Determine the (x, y) coordinate at the center of the cell enclosing the given text.  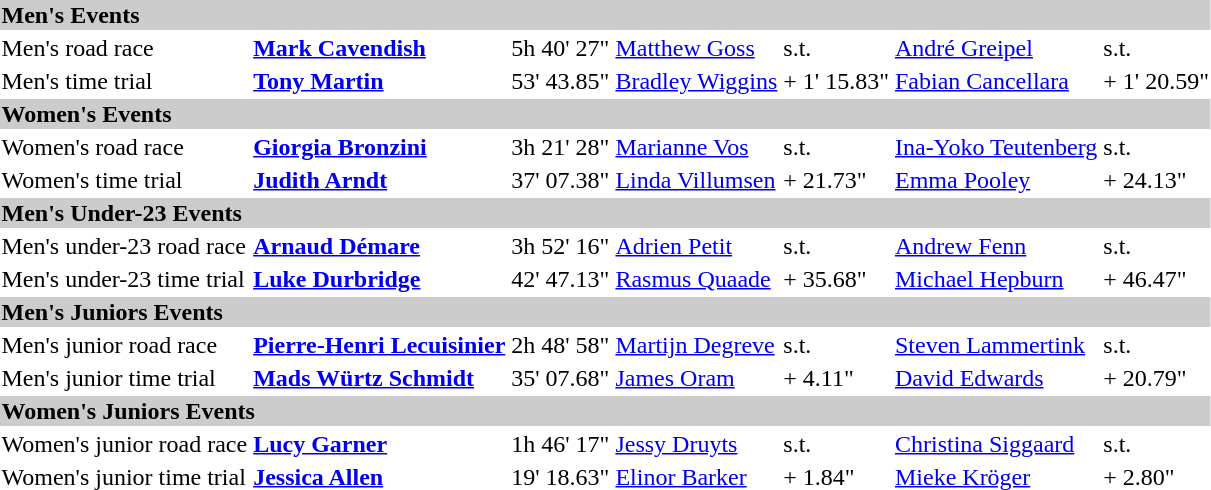
Men's road race (124, 48)
Steven Lammertink (996, 345)
Emma Pooley (996, 180)
Men's Juniors Events (605, 312)
Linda Villumsen (696, 180)
35' 07.68" (560, 378)
Jessy Druyts (696, 444)
Mark Cavendish (380, 48)
Martijn Degreve (696, 345)
Women's junior road race (124, 444)
2h 48' 58" (560, 345)
5h 40' 27" (560, 48)
Men's under-23 time trial (124, 279)
37' 07.38" (560, 180)
Matthew Goss (696, 48)
Judith Arndt (380, 180)
3h 52' 16" (560, 246)
André Greipel (996, 48)
Giorgia Bronzini (380, 147)
Marianne Vos (696, 147)
Rasmus Quaade (696, 279)
Men's Events (605, 15)
Michael Hepburn (996, 279)
Tony Martin (380, 81)
53' 43.85" (560, 81)
Christina Siggaard (996, 444)
42' 47.13" (560, 279)
+ 46.47" (1156, 279)
Ina-Yoko Teutenberg (996, 147)
Pierre-Henri Lecuisinier (380, 345)
Luke Durbridge (380, 279)
Mads Würtz Schmidt (380, 378)
Lucy Garner (380, 444)
+ 24.13" (1156, 180)
Men's junior road race (124, 345)
Men's under-23 road race (124, 246)
+ 21.73" (836, 180)
3h 21' 28" (560, 147)
Women's time trial (124, 180)
+ 20.79" (1156, 378)
Adrien Petit (696, 246)
Women's Juniors Events (605, 411)
Bradley Wiggins (696, 81)
Women's Events (605, 114)
+ 4.11" (836, 378)
Arnaud Démare (380, 246)
+ 1' 15.83" (836, 81)
Fabian Cancellara (996, 81)
Men's Under-23 Events (605, 213)
Andrew Fenn (996, 246)
Men's junior time trial (124, 378)
Men's time trial (124, 81)
Women's road race (124, 147)
David Edwards (996, 378)
James Oram (696, 378)
+ 1' 20.59" (1156, 81)
+ 35.68" (836, 279)
1h 46' 17" (560, 444)
